Pinpoint the cell where the given text exists, returning its [x, y] midpoint coordinate. 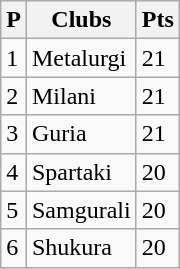
Milani [81, 96]
1 [14, 58]
Spartaki [81, 172]
Guria [81, 134]
Pts [158, 20]
6 [14, 248]
4 [14, 172]
P [14, 20]
5 [14, 210]
Samgurali [81, 210]
Metalurgi [81, 58]
2 [14, 96]
Clubs [81, 20]
Shukura [81, 248]
3 [14, 134]
